Provide the [X, Y] coordinate of the cell's center where the given text is located.  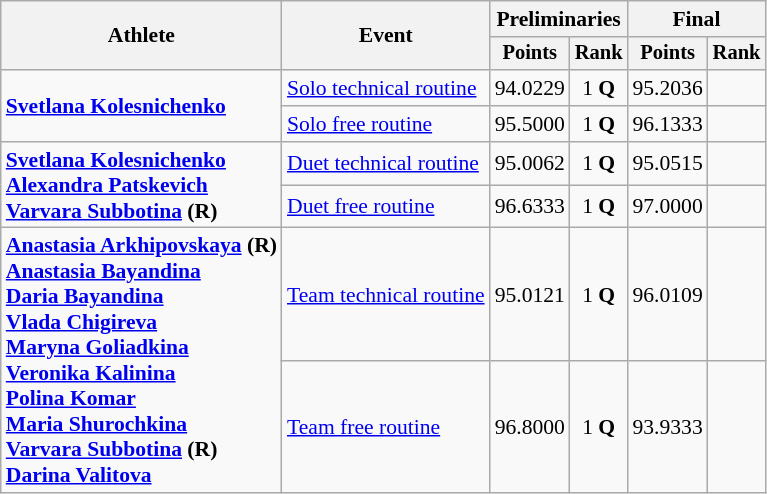
96.6333 [530, 206]
Team technical routine [386, 294]
Duet technical routine [386, 164]
95.0121 [530, 294]
95.5000 [530, 124]
Event [386, 36]
94.0229 [530, 88]
96.8000 [530, 428]
Svetlana KolesnichenkoAlexandra PatskevichVarvara Subbotina (R) [142, 186]
Svetlana Kolesnichenko [142, 106]
Athlete [142, 36]
93.9333 [667, 428]
97.0000 [667, 206]
95.2036 [667, 88]
Team free routine [386, 428]
Solo technical routine [386, 88]
Solo free routine [386, 124]
Preliminaries [559, 19]
Final [696, 19]
95.0062 [530, 164]
95.0515 [667, 164]
Duet free routine [386, 206]
96.0109 [667, 294]
96.1333 [667, 124]
